Extract the (x, y) coordinate from the center of the cell holding the provided text.  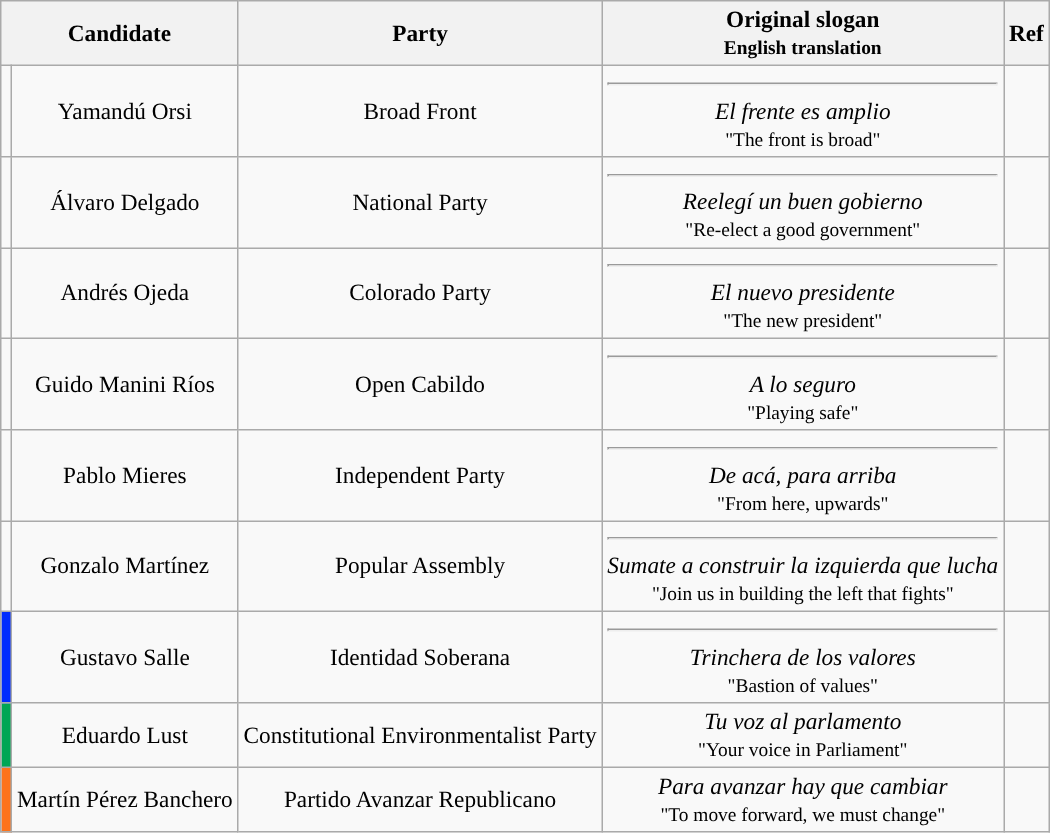
Sumate a construir la izquierda que lucha"Join us in building the left that fights" (803, 566)
Constitutional Environmentalist Party (420, 734)
Tu voz al parlamento"Your voice in Parliament" (803, 734)
Andrés Ojeda (126, 292)
Gustavo Salle (126, 656)
Open Cabildo (420, 384)
Original sloganEnglish translation (803, 32)
El frente es amplio"The front is broad" (803, 110)
De acá, para arriba"From here, upwards" (803, 474)
Broad Front (420, 110)
Trinchera de los valores"Bastion of values" (803, 656)
Para avanzar hay que cambiar"To move forward, we must change" (803, 800)
Gonzalo Martínez (126, 566)
Colorado Party (420, 292)
Ref (1027, 32)
El nuevo presidente"The new president" (803, 292)
Pablo Mieres (126, 474)
Identidad Soberana (420, 656)
Álvaro Delgado (126, 202)
National Party (420, 202)
Martín Pérez Banchero (126, 800)
Reelegí un buen gobierno"Re-elect a good government" (803, 202)
Independent Party (420, 474)
Party (420, 32)
Yamandú Orsi (126, 110)
Partido Avanzar Republicano (420, 800)
Guido Manini Ríos (126, 384)
Candidate (120, 32)
Popular Assembly (420, 566)
A lo seguro"Playing safe" (803, 384)
Eduardo Lust (126, 734)
